Provide the (x, y) coordinate of the cell's center where the given text is located.  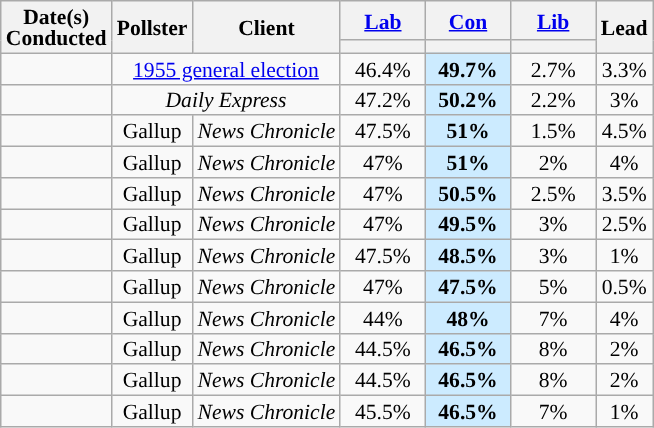
Daily Express (226, 100)
50.5% (468, 194)
50.2% (468, 100)
2.2% (554, 100)
49.5% (468, 224)
Con (468, 20)
Pollster (152, 27)
5% (554, 286)
2.7% (554, 68)
3.5% (624, 194)
1955 general election (226, 68)
4.5% (624, 132)
49.7% (468, 68)
1.5% (554, 132)
46.4% (382, 68)
48.5% (468, 256)
Date(s)Conducted (56, 27)
48% (468, 318)
3.3% (624, 68)
Client (266, 27)
45.5% (382, 412)
47.2% (382, 100)
Lib (554, 20)
Lead (624, 27)
44% (382, 318)
0.5% (624, 286)
Lab (382, 20)
